Return the [x, y] coordinate for the center point of the cell that contains the specified text.  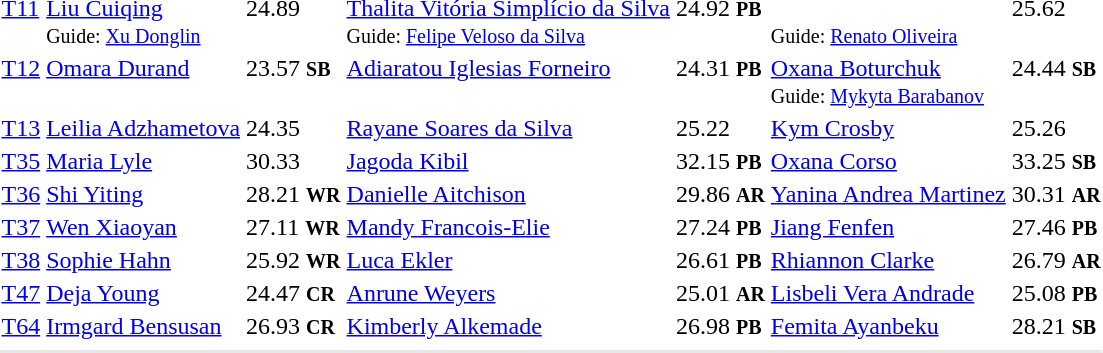
T13 [21, 128]
25.01 AR [720, 293]
28.21 SB [1056, 326]
33.25 SB [1056, 161]
Wen Xiaoyan [144, 227]
Danielle Aitchison [508, 194]
Leilia Adzhametova [144, 128]
T36 [21, 194]
Omara Durand [144, 82]
24.31 PB [720, 82]
Maria Lyle [144, 161]
Anrune Weyers [508, 293]
24.35 [294, 128]
Jagoda Kibil [508, 161]
Yanina Andrea Martinez [888, 194]
29.86 AR [720, 194]
Oxana Corso [888, 161]
25.22 [720, 128]
30.33 [294, 161]
T35 [21, 161]
Deja Young [144, 293]
25.92 WR [294, 260]
Irmgard Bensusan [144, 326]
26.61 PB [720, 260]
25.08 PB [1056, 293]
T12 [21, 82]
T38 [21, 260]
23.57 SB [294, 82]
T47 [21, 293]
Adiaratou Iglesias Forneiro [508, 82]
Shi Yiting [144, 194]
Rayane Soares da Silva [508, 128]
28.21 WR [294, 194]
Lisbeli Vera Andrade [888, 293]
30.31 AR [1056, 194]
T64 [21, 326]
24.47 CR [294, 293]
Femita Ayanbeku [888, 326]
Rhiannon Clarke [888, 260]
24.44 SB [1056, 82]
Sophie Hahn [144, 260]
Kym Crosby [888, 128]
Oxana BoturchukGuide: Mykyta Barabanov [888, 82]
32.15 PB [720, 161]
T37 [21, 227]
27.24 PB [720, 227]
Jiang Fenfen [888, 227]
Mandy Francois-Elie [508, 227]
26.98 PB [720, 326]
Luca Ekler [508, 260]
Kimberly Alkemade [508, 326]
25.26 [1056, 128]
26.79 AR [1056, 260]
26.93 CR [294, 326]
27.11 WR [294, 227]
27.46 PB [1056, 227]
